Search for the cell housing the specified text and yield its [X, Y] center coordinate. 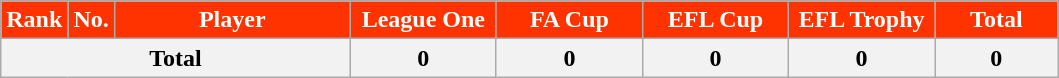
Rank [34, 20]
EFL Trophy [862, 20]
EFL Cup [715, 20]
League One [423, 20]
Player [232, 20]
FA Cup [569, 20]
No. [91, 20]
